Locate the cell with the specified text and output its (x, y) center coordinate. 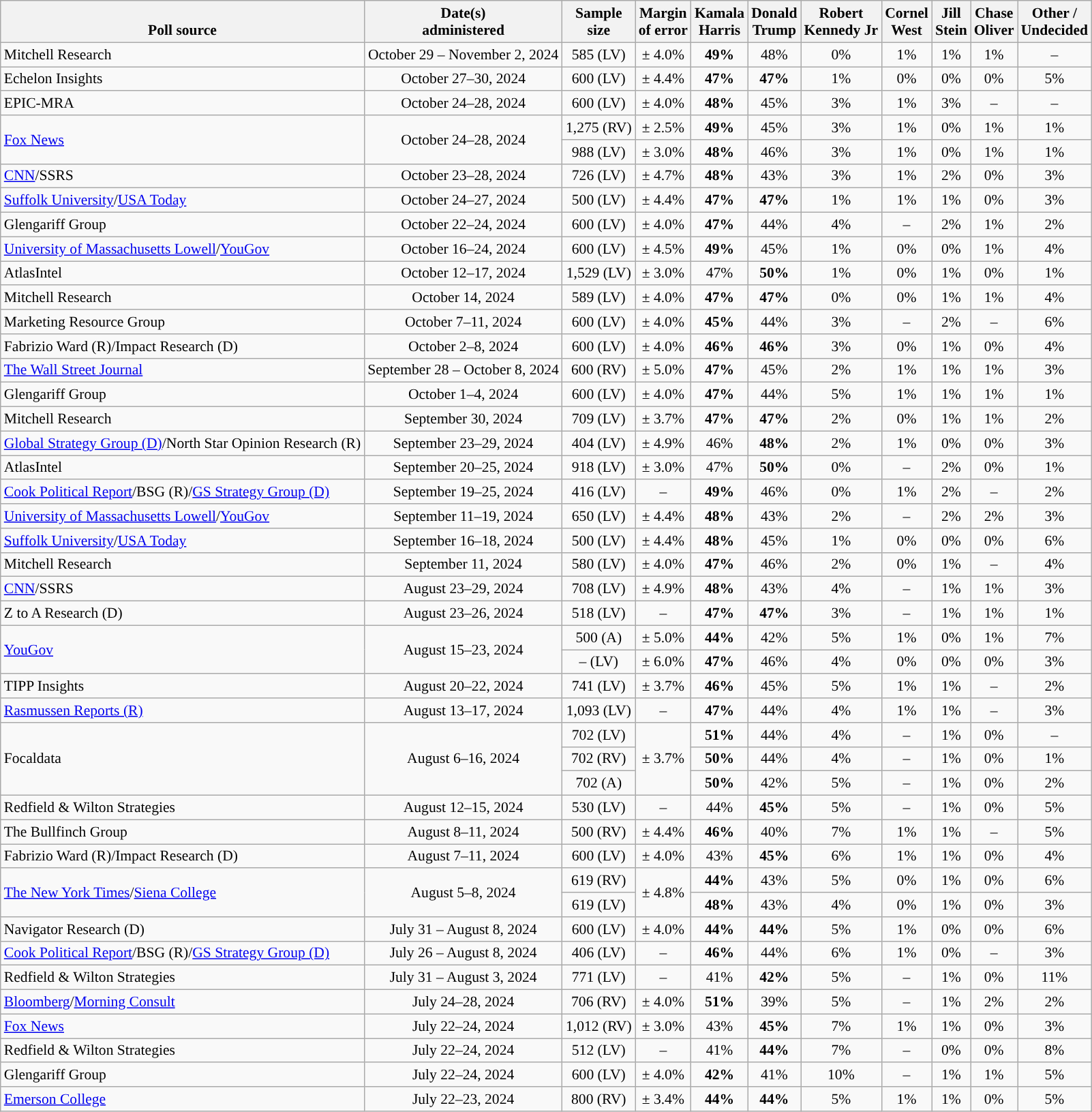
585 (LV) (598, 55)
August 7–11, 2024 (464, 856)
– (LV) (598, 662)
771 (LV) (598, 978)
YouGov (183, 649)
July 31 – August 3, 2024 (464, 978)
1,093 (LV) (598, 710)
Navigator Research (D) (183, 929)
October 1–4, 2024 (464, 395)
July 26 – August 8, 2024 (464, 953)
589 (LV) (598, 298)
± 4.7% (663, 176)
October 27–30, 2024 (464, 79)
500 (RV) (598, 832)
650 (LV) (598, 516)
August 23–26, 2024 (464, 614)
40% (774, 832)
October 29 – November 2, 2024 (464, 55)
404 (LV) (598, 443)
416 (LV) (598, 492)
709 (LV) (598, 419)
KamalaHarris (720, 22)
518 (LV) (598, 614)
August 15–23, 2024 (464, 649)
September 11, 2024 (464, 565)
September 11–19, 2024 (464, 516)
September 28 – October 8, 2024 (464, 370)
500 (A) (598, 637)
September 16–18, 2024 (464, 541)
JillStein (952, 22)
August 6–16, 2024 (464, 760)
702 (A) (598, 783)
September 20–25, 2024 (464, 468)
39% (774, 1002)
± 4.5% (663, 249)
Echelon Insights (183, 79)
Rasmussen Reports (R) (183, 710)
October 24–27, 2024 (464, 200)
September 19–25, 2024 (464, 492)
CornelWest (907, 22)
741 (LV) (598, 687)
580 (LV) (598, 565)
708 (LV) (598, 589)
530 (LV) (598, 808)
726 (LV) (598, 176)
October 16–24, 2024 (464, 249)
Samplesize (598, 22)
October 14, 2024 (464, 298)
± 2.5% (663, 127)
406 (LV) (598, 953)
The New York Times/Siena College (183, 893)
Focaldata (183, 760)
Other /Undecided (1055, 22)
619 (LV) (598, 905)
October 2–8, 2024 (464, 346)
988 (LV) (598, 152)
1,012 (RV) (598, 1026)
October 7–11, 2024 (464, 322)
Global Strategy Group (D)/North Star Opinion Research (R) (183, 443)
600 (RV) (598, 370)
Marginof error (663, 22)
October 22–24, 2024 (464, 225)
August 13–17, 2024 (464, 710)
October 23–28, 2024 (464, 176)
July 24–28, 2024 (464, 1002)
619 (RV) (598, 881)
ChaseOliver (994, 22)
The Bullfinch Group (183, 832)
11% (1055, 978)
10% (841, 1075)
512 (LV) (598, 1051)
EPIC-MRA (183, 104)
± 6.0% (663, 662)
September 23–29, 2024 (464, 443)
Marketing Resource Group (183, 322)
Bloomberg/Morning Consult (183, 1002)
August 23–29, 2024 (464, 589)
TIPP Insights (183, 687)
October 12–17, 2024 (464, 273)
1,529 (LV) (598, 273)
702 (RV) (598, 759)
702 (LV) (598, 735)
RobertKennedy Jr (841, 22)
918 (LV) (598, 468)
1,275 (RV) (598, 127)
August 20–22, 2024 (464, 687)
800 (RV) (598, 1099)
July 31 – August 8, 2024 (464, 929)
The Wall Street Journal (183, 370)
July 22–23, 2024 (464, 1099)
August 12–15, 2024 (464, 808)
Emerson College (183, 1099)
September 30, 2024 (464, 419)
DonaldTrump (774, 22)
706 (RV) (598, 1002)
± 3.4% (663, 1099)
August 8–11, 2024 (464, 832)
Date(s)administered (464, 22)
August 5–8, 2024 (464, 893)
± 4.8% (663, 893)
Z to A Research (D) (183, 614)
8% (1055, 1051)
Poll source (183, 22)
